Detect which cell encompasses the target text, then output its [X, Y] center coordinate. 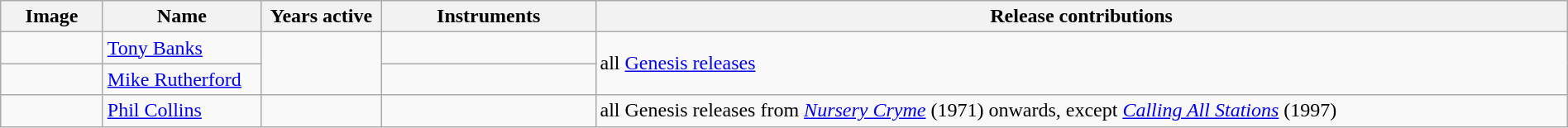
all Genesis releases [1082, 64]
Mike Rutherford [182, 79]
all Genesis releases from Nursery Cryme (1971) onwards, except Calling All Stations (1997) [1082, 111]
Phil Collins [182, 111]
Years active [321, 17]
Name [182, 17]
Image [52, 17]
Instruments [488, 17]
Release contributions [1082, 17]
Tony Banks [182, 48]
